Determine the (x, y) coordinate at the center of the cell enclosing the given text.  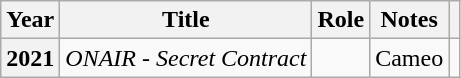
Role (341, 20)
Notes (410, 20)
Cameo (410, 58)
Title (186, 20)
ONAIR - Secret Contract (186, 58)
Year (30, 20)
2021 (30, 58)
